Output the [X, Y] coordinate of the center of the cell containing the given text.  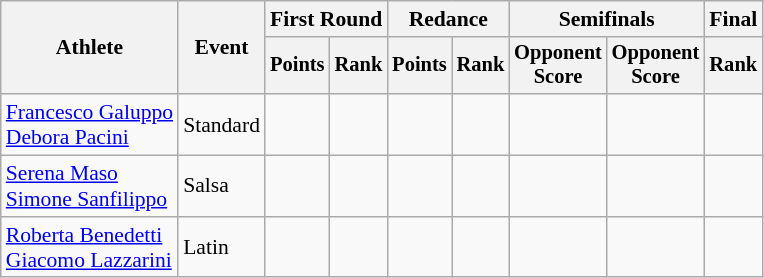
Roberta BenedettiGiacomo Lazzarini [90, 248]
Final [733, 19]
Francesco GaluppoDebora Pacini [90, 124]
Serena MasoSimone Sanfilippo [90, 186]
Semifinals [606, 19]
Standard [222, 124]
Event [222, 48]
Redance [448, 19]
Athlete [90, 48]
Latin [222, 248]
First Round [326, 19]
Salsa [222, 186]
